Capture the cell that displays the provided text and extract its (X, Y) central coordinate. 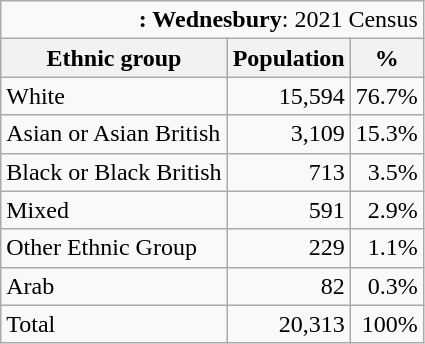
Other Ethnic Group (114, 248)
% (386, 58)
0.3% (386, 286)
2.9% (386, 210)
15,594 (288, 96)
713 (288, 172)
3,109 (288, 134)
20,313 (288, 324)
15.3% (386, 134)
Total (114, 324)
Arab (114, 286)
591 (288, 210)
82 (288, 286)
: Wednesbury: 2021 Census (212, 20)
76.7% (386, 96)
White (114, 96)
229 (288, 248)
Asian or Asian British (114, 134)
Black or Black British (114, 172)
Ethnic group (114, 58)
100% (386, 324)
Mixed (114, 210)
1.1% (386, 248)
Population (288, 58)
3.5% (386, 172)
